For the text-containing cell, return its midpoint in [X, Y] coordinate format. 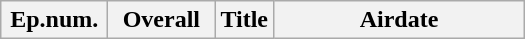
Overall [162, 20]
Title [244, 20]
Ep.num. [54, 20]
Airdate [398, 20]
